Capture the cell that displays the provided text and extract its [X, Y] central coordinate. 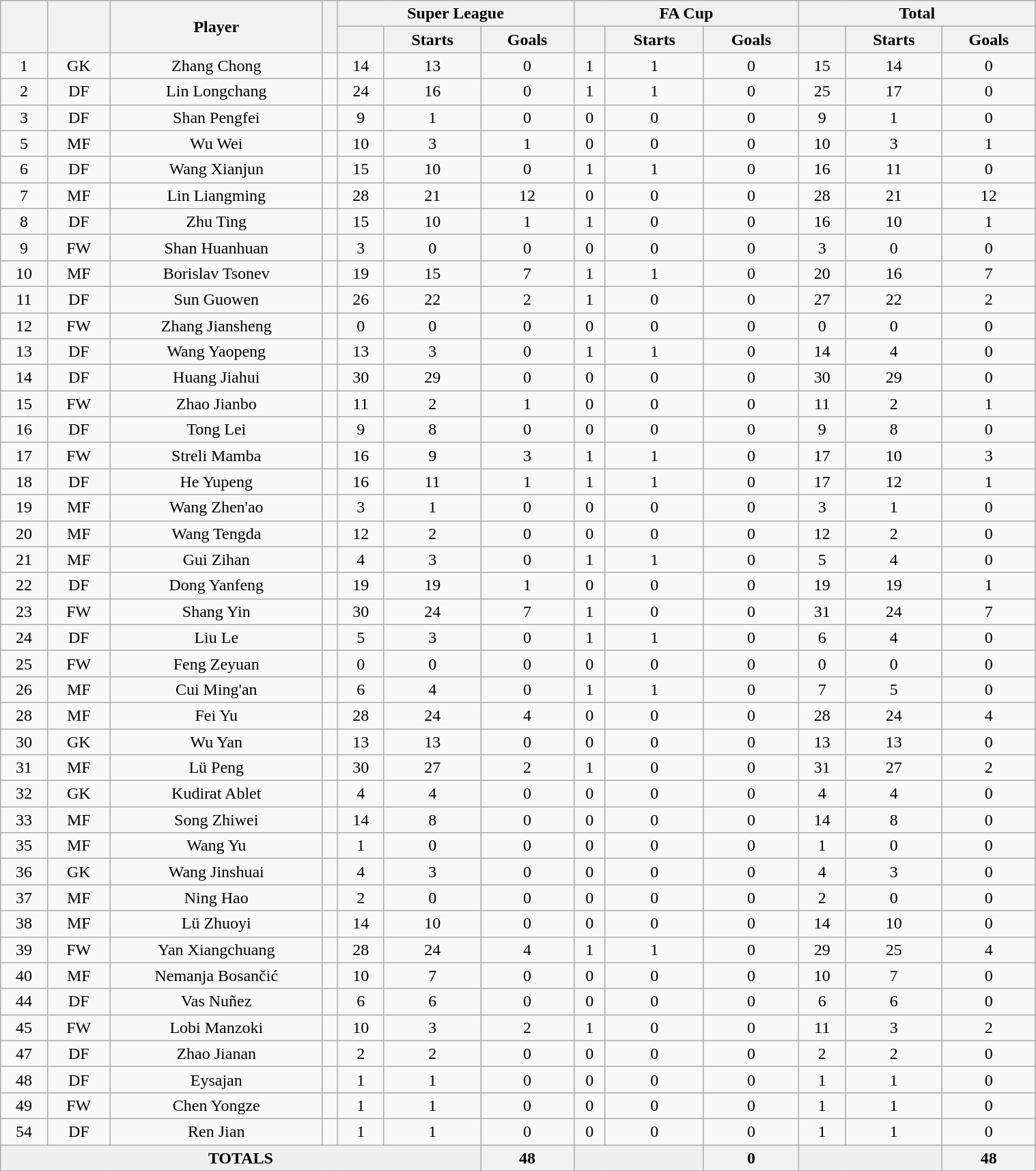
Eysajan [216, 1079]
Sun Guowen [216, 299]
37 [25, 898]
Zhang Jiansheng [216, 326]
Wu Yan [216, 741]
Wu Wei [216, 143]
Vas Nuñez [216, 1002]
Gui Zihan [216, 560]
Lü Peng [216, 768]
36 [25, 872]
Lin Liangming [216, 195]
45 [25, 1028]
Tong Lei [216, 430]
Yan Xiangchuang [216, 950]
Wang Yu [216, 846]
Wang Jinshuai [216, 872]
54 [25, 1131]
FA Cup [686, 14]
47 [25, 1053]
Lobi Manzoki [216, 1028]
Super League [456, 14]
Lin Longchang [216, 92]
35 [25, 846]
Streli Mamba [216, 456]
Zhao Jianbo [216, 404]
Ren Jian [216, 1131]
Song Zhiwei [216, 820]
Dong Yanfeng [216, 585]
Shan Huanhuan [216, 247]
Zhu Ting [216, 221]
Borislav Tsonev [216, 273]
39 [25, 950]
40 [25, 976]
Cui Ming'an [216, 689]
Liu Le [216, 637]
44 [25, 1002]
Zhao Jianan [216, 1053]
Chen Yongze [216, 1105]
Shang Yin [216, 611]
18 [25, 482]
Wang Zhen'ao [216, 508]
Zhang Chong [216, 66]
Feng Zeyuan [216, 663]
Player [216, 27]
Nemanja Bosančić [216, 976]
38 [25, 924]
32 [25, 794]
Total [917, 14]
Wang Xianjun [216, 169]
Ning Hao [216, 898]
Fei Yu [216, 715]
Kudirat Ablet [216, 794]
He Yupeng [216, 482]
23 [25, 611]
Wang Tengda [216, 534]
Lü Zhuoyi [216, 924]
49 [25, 1105]
Wang Yaopeng [216, 352]
33 [25, 820]
Shan Pengfei [216, 118]
Huang Jiahui [216, 378]
TOTALS [240, 1158]
